Search for the cell housing the specified text and yield its (X, Y) center coordinate. 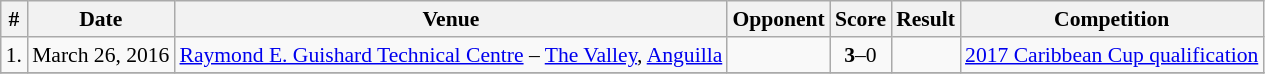
2017 Caribbean Cup qualification (1112, 55)
Date (100, 19)
3–0 (860, 55)
Competition (1112, 19)
Raymond E. Guishard Technical Centre – The Valley, Anguilla (450, 55)
Opponent (778, 19)
1. (14, 55)
Result (926, 19)
March 26, 2016 (100, 55)
Score (860, 19)
# (14, 19)
Venue (450, 19)
